Locate the cell with the specified text and output its [x, y] center coordinate. 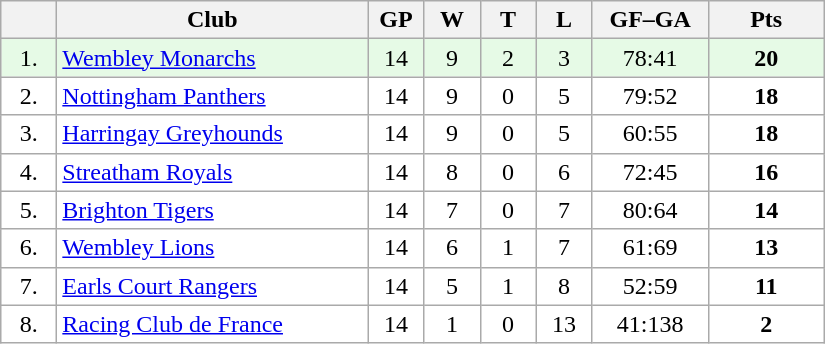
6. [29, 248]
Wembley Lions [212, 248]
Racing Club de France [212, 324]
5. [29, 210]
GF–GA [650, 20]
61:69 [650, 248]
Earls Court Rangers [212, 286]
60:55 [650, 134]
T [508, 20]
79:52 [650, 96]
1. [29, 58]
80:64 [650, 210]
2. [29, 96]
Brighton Tigers [212, 210]
7. [29, 286]
3. [29, 134]
GP [396, 20]
L [564, 20]
W [452, 20]
Streatham Royals [212, 172]
78:41 [650, 58]
Harringay Greyhounds [212, 134]
8. [29, 324]
Nottingham Panthers [212, 96]
20 [766, 58]
72:45 [650, 172]
Pts [766, 20]
11 [766, 286]
16 [766, 172]
Club [212, 20]
4. [29, 172]
52:59 [650, 286]
Wembley Monarchs [212, 58]
3 [564, 58]
41:138 [650, 324]
